Find where the given text appears and provide that cell's center as (x, y) coordinate. 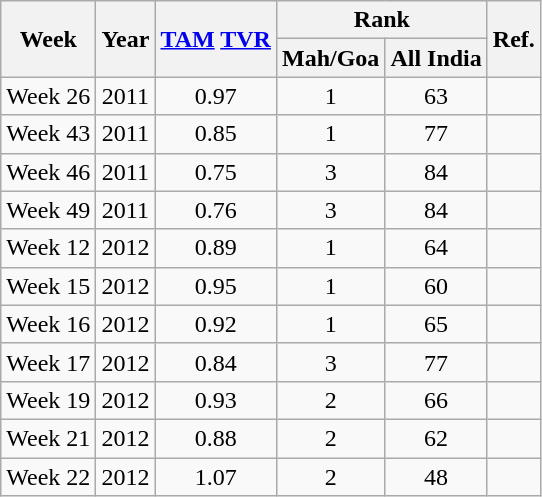
Week 21 (48, 438)
66 (436, 400)
Year (126, 39)
0.85 (216, 134)
64 (436, 248)
Week 17 (48, 362)
Week 19 (48, 400)
0.76 (216, 210)
Ref. (514, 39)
62 (436, 438)
0.95 (216, 286)
Week (48, 39)
All India (436, 58)
0.93 (216, 400)
Mah/Goa (330, 58)
Week 46 (48, 172)
Week 26 (48, 96)
63 (436, 96)
0.88 (216, 438)
Week 43 (48, 134)
Week 49 (48, 210)
48 (436, 477)
Rank (382, 20)
0.92 (216, 324)
65 (436, 324)
60 (436, 286)
0.84 (216, 362)
0.89 (216, 248)
Week 22 (48, 477)
0.75 (216, 172)
0.97 (216, 96)
1.07 (216, 477)
Week 12 (48, 248)
TAM TVR (216, 39)
Week 16 (48, 324)
Week 15 (48, 286)
